Find where the given text appears and provide that cell's center as [x, y] coordinate. 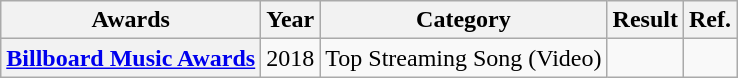
Result [645, 20]
Top Streaming Song (Video) [464, 58]
Billboard Music Awards [131, 58]
Ref. [710, 20]
Year [290, 20]
Category [464, 20]
Awards [131, 20]
2018 [290, 58]
